Output the [X, Y] coordinate of the center of the cell containing the given text.  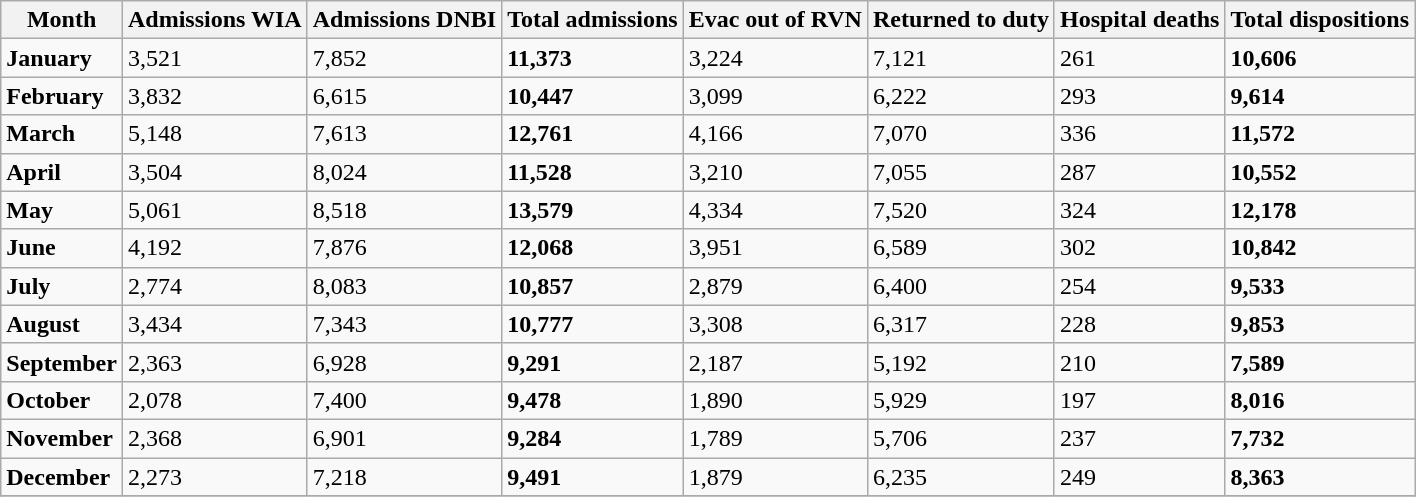
7,732 [1320, 438]
6,400 [960, 286]
2,363 [214, 362]
7,520 [960, 210]
November [62, 438]
7,876 [404, 248]
Admissions WIA [214, 20]
May [62, 210]
December [62, 477]
Evac out of RVN [775, 20]
June [62, 248]
7,070 [960, 134]
6,222 [960, 96]
3,099 [775, 96]
3,504 [214, 172]
Total dispositions [1320, 20]
3,951 [775, 248]
3,308 [775, 324]
9,478 [593, 400]
10,552 [1320, 172]
7,613 [404, 134]
261 [1139, 58]
3,521 [214, 58]
8,024 [404, 172]
2,368 [214, 438]
10,857 [593, 286]
10,447 [593, 96]
4,166 [775, 134]
2,273 [214, 477]
5,148 [214, 134]
8,083 [404, 286]
Month [62, 20]
7,121 [960, 58]
6,901 [404, 438]
237 [1139, 438]
7,218 [404, 477]
1,890 [775, 400]
2,879 [775, 286]
September [62, 362]
11,572 [1320, 134]
6,615 [404, 96]
228 [1139, 324]
7,055 [960, 172]
April [62, 172]
January [62, 58]
287 [1139, 172]
7,343 [404, 324]
11,373 [593, 58]
10,606 [1320, 58]
13,579 [593, 210]
12,068 [593, 248]
197 [1139, 400]
3,832 [214, 96]
12,761 [593, 134]
293 [1139, 96]
1,879 [775, 477]
4,334 [775, 210]
12,178 [1320, 210]
9,284 [593, 438]
3,210 [775, 172]
6,589 [960, 248]
210 [1139, 362]
324 [1139, 210]
2,078 [214, 400]
February [62, 96]
Total admissions [593, 20]
Admissions DNBI [404, 20]
7,400 [404, 400]
9,853 [1320, 324]
March [62, 134]
9,614 [1320, 96]
8,363 [1320, 477]
5,192 [960, 362]
249 [1139, 477]
Returned to duty [960, 20]
9,491 [593, 477]
6,928 [404, 362]
336 [1139, 134]
October [62, 400]
302 [1139, 248]
Hospital deaths [1139, 20]
1,789 [775, 438]
4,192 [214, 248]
August [62, 324]
2,187 [775, 362]
10,777 [593, 324]
7,852 [404, 58]
9,291 [593, 362]
5,929 [960, 400]
July [62, 286]
3,224 [775, 58]
2,774 [214, 286]
11,528 [593, 172]
5,706 [960, 438]
6,235 [960, 477]
8,518 [404, 210]
9,533 [1320, 286]
254 [1139, 286]
8,016 [1320, 400]
10,842 [1320, 248]
3,434 [214, 324]
5,061 [214, 210]
7,589 [1320, 362]
6,317 [960, 324]
